Identify which cell holds the provided text, then report its (X, Y) central coordinate. 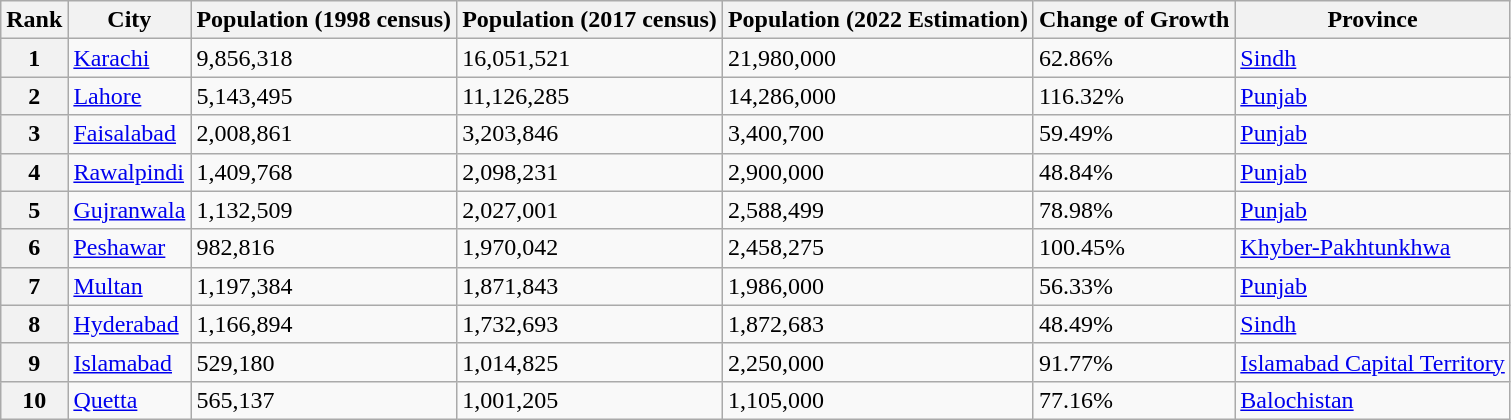
529,180 (324, 362)
2,900,000 (878, 172)
11,126,285 (590, 96)
1 (34, 58)
78.98% (1134, 210)
2,458,275 (878, 248)
9 (34, 362)
1,409,768 (324, 172)
Rawalpindi (130, 172)
21,980,000 (878, 58)
Change of Growth (1134, 20)
Population (2022 Estimation) (878, 20)
Khyber-Pakhtunkhwa (1373, 248)
5,143,495 (324, 96)
48.84% (1134, 172)
City (130, 20)
1,166,894 (324, 324)
2 (34, 96)
1,872,683 (878, 324)
4 (34, 172)
2,098,231 (590, 172)
1,732,693 (590, 324)
16,051,521 (590, 58)
14,286,000 (878, 96)
Population (2017 census) (590, 20)
2,027,001 (590, 210)
1,197,384 (324, 286)
1,986,000 (878, 286)
116.32% (1134, 96)
5 (34, 210)
Karachi (130, 58)
Rank (34, 20)
2,008,861 (324, 134)
Province (1373, 20)
77.16% (1134, 400)
56.33% (1134, 286)
48.49% (1134, 324)
8 (34, 324)
1,105,000 (878, 400)
2,588,499 (878, 210)
7 (34, 286)
9,856,318 (324, 58)
10 (34, 400)
Peshawar (130, 248)
Multan (130, 286)
Islamabad (130, 362)
Lahore (130, 96)
565,137 (324, 400)
59.49% (1134, 134)
Faisalabad (130, 134)
982,816 (324, 248)
1,014,825 (590, 362)
3 (34, 134)
91.77% (1134, 362)
1,132,509 (324, 210)
Hyderabad (130, 324)
Population (1998 census) (324, 20)
Balochistan (1373, 400)
2,250,000 (878, 362)
100.45% (1134, 248)
1,001,205 (590, 400)
Gujranwala (130, 210)
3,203,846 (590, 134)
Quetta (130, 400)
3,400,700 (878, 134)
1,871,843 (590, 286)
Islamabad Capital Territory (1373, 362)
6 (34, 248)
62.86% (1134, 58)
1,970,042 (590, 248)
